Return the [X, Y] coordinate for the center point of the cell that contains the specified text.  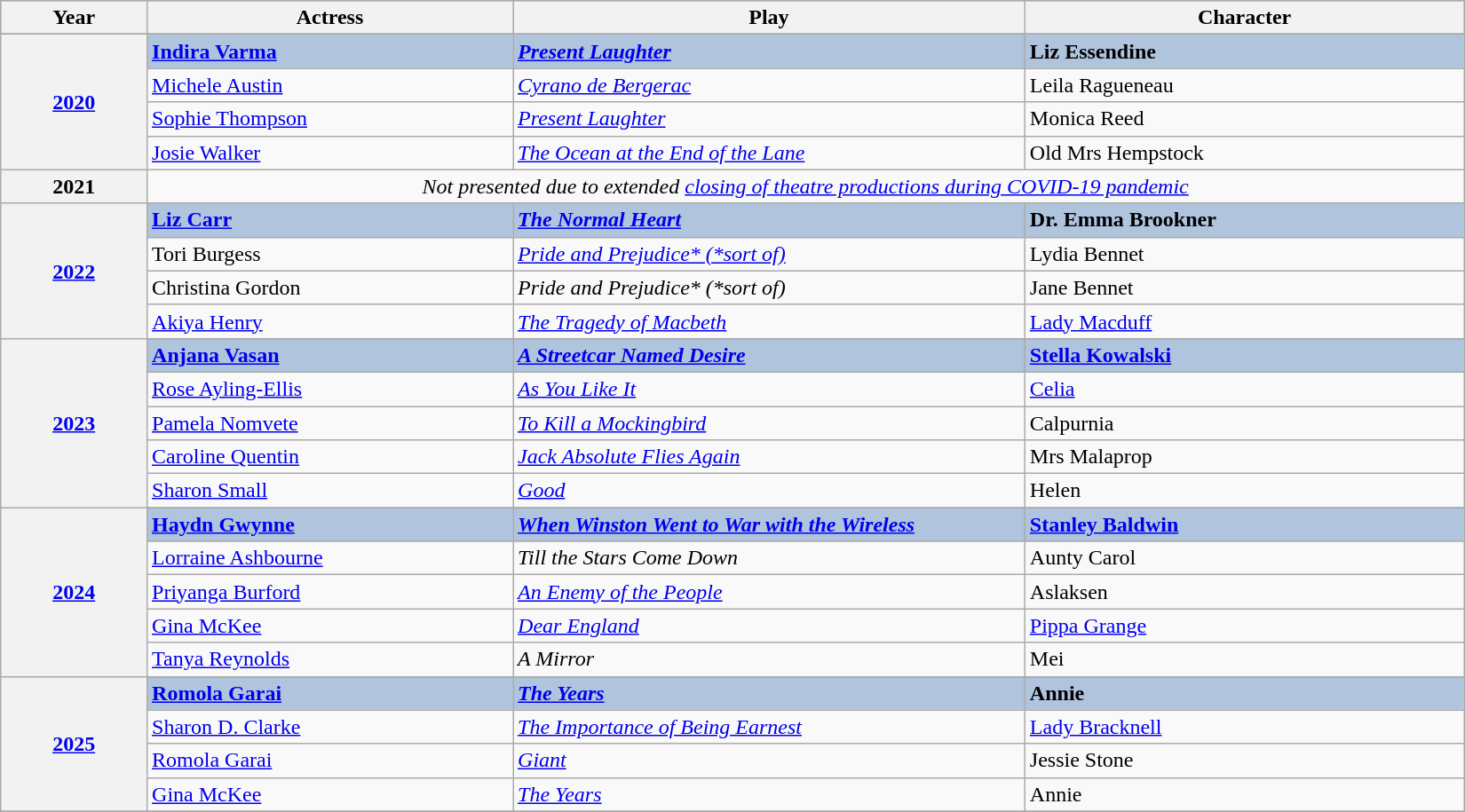
Celia [1244, 389]
The Importance of Being Earnest [769, 727]
2021 [75, 186]
As You Like It [769, 389]
Stanley Baldwin [1244, 524]
Lorraine Ashbourne [330, 558]
Pamela Nomvete [330, 423]
2022 [75, 271]
Jessie Stone [1244, 761]
Akiya Henry [330, 321]
Sophie Thompson [330, 119]
Christina Gordon [330, 288]
The Ocean at the End of the Lane [769, 153]
Dear England [769, 626]
Giant [769, 761]
Anjana Vasan [330, 355]
Pippa Grange [1244, 626]
Jack Absolute Flies Again [769, 457]
Haydn Gwynne [330, 524]
Josie Walker [330, 153]
Aunty Carol [1244, 558]
Priyanga Burford [330, 592]
Jane Bennet [1244, 288]
Year [75, 18]
Tori Burgess [330, 254]
Lydia Bennet [1244, 254]
Indira Varma [330, 51]
Sharon D. Clarke [330, 727]
Dr. Emma Brookner [1244, 220]
The Normal Heart [769, 220]
Mei [1244, 659]
Stella Kowalski [1244, 355]
Mrs Malaprop [1244, 457]
Monica Reed [1244, 119]
The Tragedy of Macbeth [769, 321]
Not presented due to extended closing of theatre productions during COVID-19 pandemic [806, 186]
When Winston Went to War with the Wireless [769, 524]
Liz Carr [330, 220]
Michele Austin [330, 85]
Tanya Reynolds [330, 659]
Lady Bracknell [1244, 727]
A Mirror [769, 659]
Calpurnia [1244, 423]
Helen [1244, 491]
Good [769, 491]
Actress [330, 18]
An Enemy of the People [769, 592]
Old Mrs Hempstock [1244, 153]
A Streetcar Named Desire [769, 355]
Cyrano de Bergerac [769, 85]
Caroline Quentin [330, 457]
Rose Ayling-Ellis [330, 389]
Play [769, 18]
Lady Macduff [1244, 321]
Character [1244, 18]
To Kill a Mockingbird [769, 423]
Sharon Small [330, 491]
Leila Ragueneau [1244, 85]
Liz Essendine [1244, 51]
2020 [75, 102]
Till the Stars Come Down [769, 558]
2025 [75, 744]
Aslaksen [1244, 592]
2024 [75, 592]
2023 [75, 422]
